Search for the cell housing the specified text and yield its [X, Y] center coordinate. 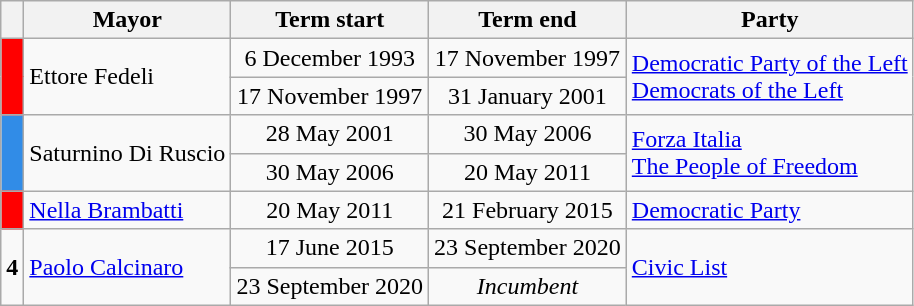
Ettore Fedeli [128, 77]
Term end [528, 20]
21 February 2015 [528, 210]
Term start [330, 20]
Saturnino Di Ruscio [128, 153]
6 December 1993 [330, 58]
Democratic Party of the LeftDemocrats of the Left [770, 77]
Party [770, 20]
28 May 2001 [330, 134]
Incumbent [528, 286]
Forza ItaliaThe People of Freedom [770, 153]
17 June 2015 [330, 248]
31 January 2001 [528, 96]
Paolo Calcinaro [128, 267]
4 [12, 267]
Civic List [770, 267]
Democratic Party [770, 210]
Mayor [128, 20]
Nella Brambatti [128, 210]
